Scan for the cell matching the given text and deliver its (X, Y) coordinate at center. 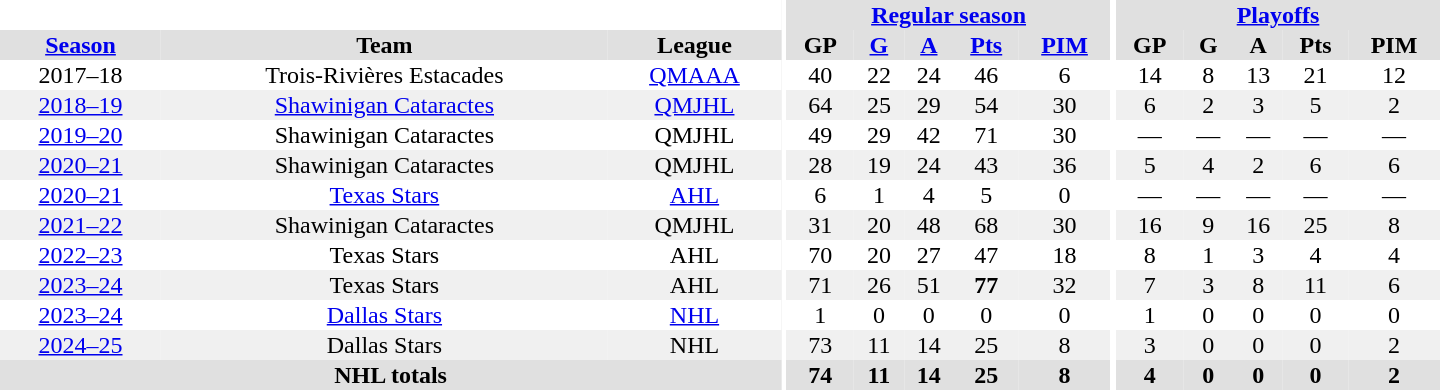
47 (986, 255)
12 (1394, 75)
77 (986, 285)
28 (820, 165)
48 (929, 225)
54 (986, 105)
Season (80, 45)
7 (1150, 285)
43 (986, 165)
2021–22 (80, 225)
18 (1065, 255)
Trois-Rivières Estacades (384, 75)
49 (820, 135)
22 (879, 75)
73 (820, 345)
70 (820, 255)
31 (820, 225)
40 (820, 75)
21 (1316, 75)
68 (986, 225)
2019–20 (80, 135)
74 (820, 375)
Regular season (949, 15)
League (694, 45)
NHL totals (390, 375)
Team (384, 45)
Playoffs (1278, 15)
9 (1208, 225)
42 (929, 135)
26 (879, 285)
13 (1258, 75)
2017–18 (80, 75)
19 (879, 165)
2022–23 (80, 255)
2018–19 (80, 105)
51 (929, 285)
2024–25 (80, 345)
QMAAA (694, 75)
36 (1065, 165)
27 (929, 255)
32 (1065, 285)
64 (820, 105)
46 (986, 75)
